Find where the given text appears and provide that cell's center as (X, Y) coordinate. 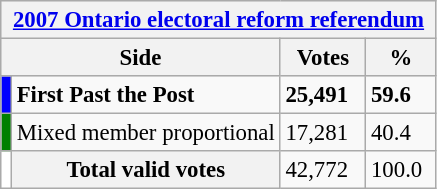
17,281 (323, 133)
Mixed member proportional (146, 133)
100.0 (402, 170)
% (402, 58)
42,772 (323, 170)
First Past the Post (146, 95)
Votes (323, 58)
2007 Ontario electoral reform referendum (219, 20)
Side (140, 58)
25,491 (323, 95)
40.4 (402, 133)
59.6 (402, 95)
Total valid votes (146, 170)
